Scan for the cell matching the given text and deliver its (X, Y) coordinate at center. 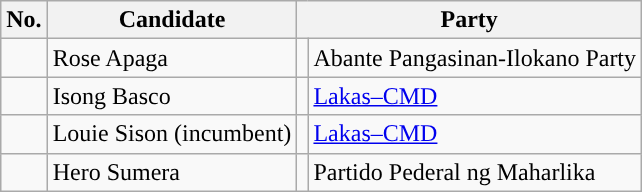
Rose Apaga (172, 58)
Party (470, 20)
Partido Pederal ng Maharlika (475, 172)
Abante Pangasinan-Ilokano Party (475, 58)
Candidate (172, 20)
Isong Basco (172, 96)
Louie Sison (incumbent) (172, 134)
Hero Sumera (172, 172)
No. (24, 20)
